Pinpoint the cell where the given text exists, returning its [x, y] midpoint coordinate. 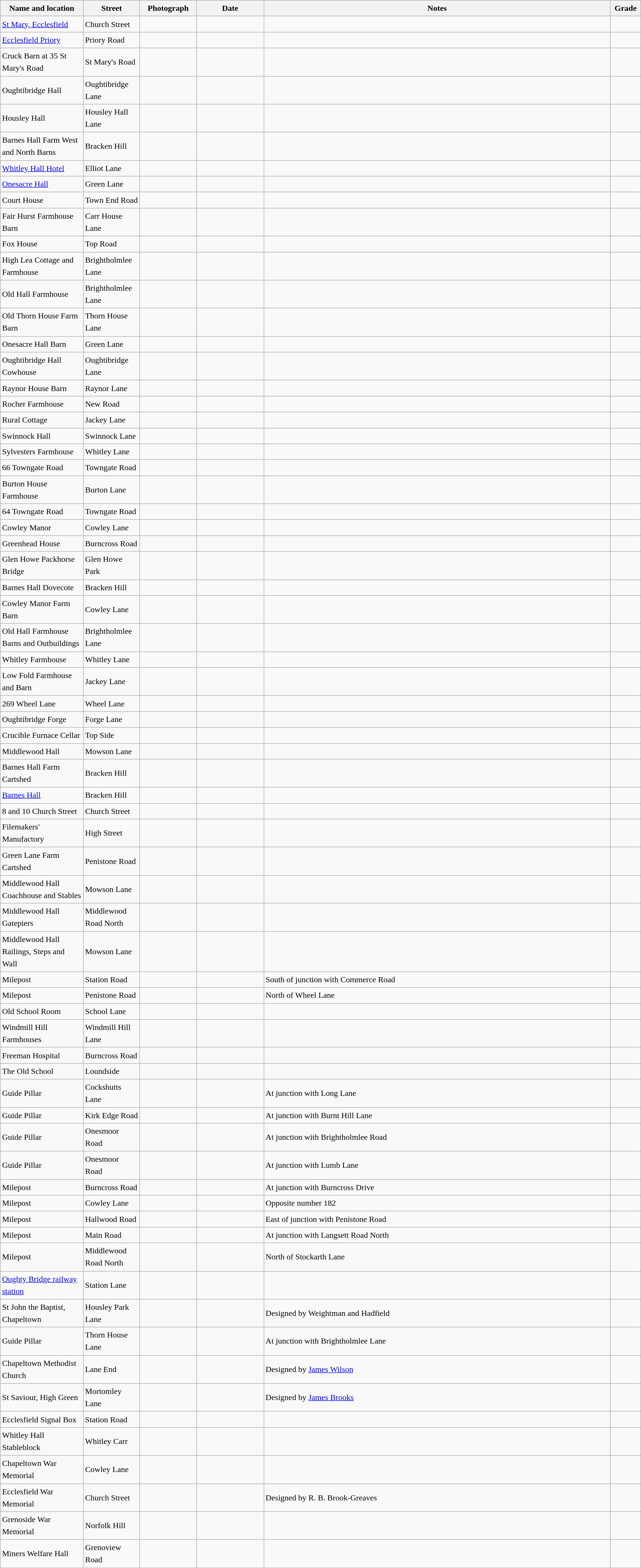
Street [112, 8]
Main Road [112, 1235]
Swinnock Hall [42, 436]
Forge Lane [112, 719]
Onesacre Hall Barn [42, 344]
Barnes Hall Farm Cartshed [42, 773]
Rocher Farmhouse [42, 404]
Onesacre Hall [42, 184]
Elliot Lane [112, 168]
Station Lane [112, 1285]
Notes [437, 8]
Designed by James Brooks [437, 1397]
Oughtibridge Hall [42, 90]
Old School Room [42, 1011]
Loundside [112, 1071]
Middlewood Hall [42, 751]
Grenoview Road [112, 1553]
At junction with Lumb Lane [437, 1165]
66 Towngate Road [42, 468]
St John the Baptist, Chapeltown [42, 1313]
Housley Hall [42, 118]
Windmill Hill Farmhouses [42, 1034]
Greenhead House [42, 544]
St Mary, Ecclesfield [42, 24]
East of junction with Penistone Road [437, 1219]
Glen Howe Packhorse Bridge [42, 565]
High Lea Cottage and Farmhouse [42, 266]
Miners Welfare Hall [42, 1553]
St Saviour, High Green [42, 1397]
Old Hall Farmhouse Barns and Outbuildings [42, 637]
Cowley Manor Farm Barn [42, 610]
Ecclesfield Signal Box [42, 1420]
8 and 10 Church Street [42, 811]
Filemakers' Manufactory [42, 833]
Name and location [42, 8]
Burton House Farmhouse [42, 489]
Cockshutts Lane [112, 1093]
Low Fold Farmhouse and Barn [42, 681]
Grade [626, 8]
Ecclesfield Priory [42, 40]
North of Stockarth Lane [437, 1257]
At junction with Brightholmlee Lane [437, 1341]
The Old School [42, 1071]
Priory Road [112, 40]
At junction with Brightholmlee Road [437, 1137]
Housley Hall Lane [112, 118]
Whitley Hall Stableblock [42, 1441]
Windmill Hill Lane [112, 1034]
Fox House [42, 244]
Oughty Bridge railway station [42, 1285]
Whitley Hall Hotel [42, 168]
Ecclesfield War Memorial [42, 1497]
North of Wheel Lane [437, 996]
At junction with Burnt Hill Lane [437, 1115]
At junction with Long Lane [437, 1093]
Top Side [112, 735]
Chapeltown War Memorial [42, 1470]
Kirk Edge Road [112, 1115]
Grenoside War Memorial [42, 1526]
Glen Howe Park [112, 565]
Fair Hurst Farmhouse Barn [42, 222]
Designed by Weightman and Hadfield [437, 1313]
Housley Park Lane [112, 1313]
High Street [112, 833]
School Lane [112, 1011]
269 Wheel Lane [42, 704]
Barnes Hall Dovecote [42, 587]
Whitley Farmhouse [42, 660]
Cowley Manor [42, 527]
Crucible Furnace Cellar [42, 735]
Oughtibridge Hall Cowhouse [42, 366]
Freeman Hospital [42, 1055]
Burton Lane [112, 489]
Old Thorn House Farm Barn [42, 322]
Wheel Lane [112, 704]
Chapeltown Methodist Church [42, 1370]
Middlewood Hall Railings, Steps and Wall [42, 952]
Middlewood Hall Gatepiers [42, 917]
Oughtibridge Forge [42, 719]
Rural Cottage [42, 420]
Norfolk Hill [112, 1526]
Raynor House Barn [42, 388]
Old Hall Farmhouse [42, 294]
Carr House Lane [112, 222]
Whitley Carr [112, 1441]
St Mary's Road [112, 62]
New Road [112, 404]
Hallwood Road [112, 1219]
Mortomley Lane [112, 1397]
Date [230, 8]
64 Towngate Road [42, 512]
Sylvesters Farmhouse [42, 452]
Designed by James Wilson [437, 1370]
Swinnock Lane [112, 436]
Opposite number 182 [437, 1203]
Cruck Barn at 35 St Mary's Road [42, 62]
Designed by R. B. Brook-Greaves [437, 1497]
At junction with Langsett Road North [437, 1235]
Court House [42, 200]
Barnes Hall Farm West and North Barns [42, 146]
Green Lane Farm Cartshed [42, 861]
Middlewood Hall Coachhouse and Stables [42, 889]
Top Road [112, 244]
Photograph [168, 8]
At junction with Burncross Drive [437, 1187]
South of junction with Commerce Road [437, 980]
Town End Road [112, 200]
Barnes Hall [42, 795]
Lane End [112, 1370]
Raynor Lane [112, 388]
